Output the (x, y) coordinate of the center of the cell containing the given text.  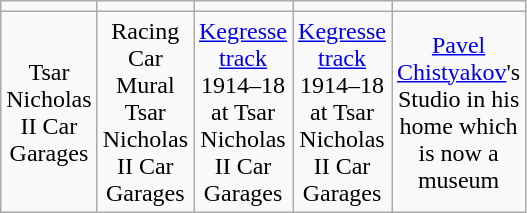
Tsar Nicholas II Car Garages (49, 112)
Racing Car Mural Tsar Nicholas II Car Garages (145, 112)
Pavel Chistyakov's Studio in his home which is now a museum (459, 112)
